Extract the (x, y) coordinate from the center of the cell holding the provided text.  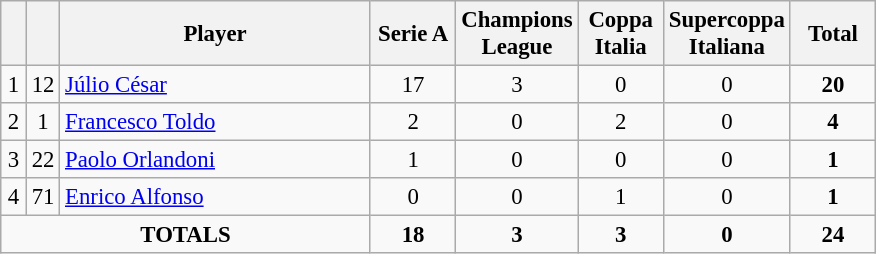
Paolo Orlandoni (216, 160)
Francesco Toldo (216, 122)
24 (833, 235)
20 (833, 85)
17 (413, 85)
18 (413, 235)
Supercoppa Italiana (728, 34)
Coppa Italia (621, 34)
22 (42, 160)
Enrico Alfonso (216, 197)
12 (42, 85)
71 (42, 197)
Serie A (413, 34)
Total (833, 34)
Champions League (517, 34)
TOTALS (186, 235)
Júlio César (216, 85)
Player (216, 34)
